Return (X, Y) of the center of cell containing provided text 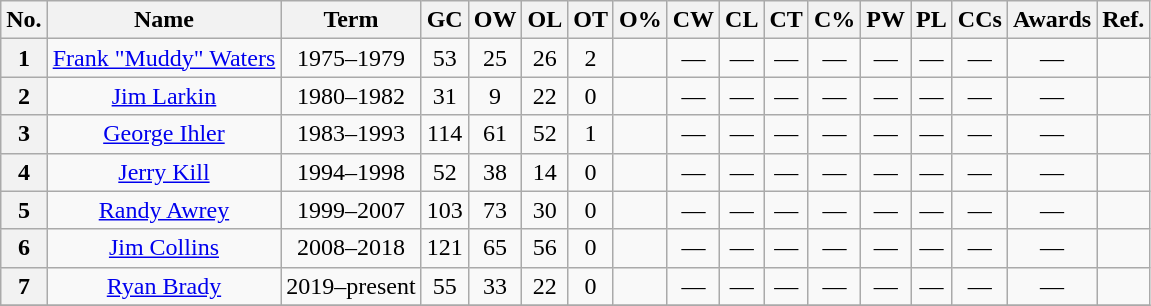
4 (24, 172)
PL (932, 20)
6 (24, 248)
31 (444, 96)
114 (444, 134)
55 (444, 286)
OT (591, 20)
OL (545, 20)
103 (444, 210)
Ryan Brady (164, 286)
Jim Larkin (164, 96)
53 (444, 58)
3 (24, 134)
George Ihler (164, 134)
26 (545, 58)
30 (545, 210)
Ref. (1124, 20)
2008–2018 (351, 248)
CL (742, 20)
1999–2007 (351, 210)
CCs (980, 20)
2019–present (351, 286)
121 (444, 248)
14 (545, 172)
5 (24, 210)
1980–1982 (351, 96)
PW (886, 20)
C% (834, 20)
Randy Awrey (164, 210)
1983–1993 (351, 134)
38 (495, 172)
1975–1979 (351, 58)
7 (24, 286)
56 (545, 248)
Awards (1052, 20)
Jerry Kill (164, 172)
O% (640, 20)
1994–1998 (351, 172)
25 (495, 58)
GC (444, 20)
33 (495, 286)
OW (495, 20)
CW (693, 20)
65 (495, 248)
Term (351, 20)
Frank "Muddy" Waters (164, 58)
CT (786, 20)
61 (495, 134)
Jim Collins (164, 248)
No. (24, 20)
73 (495, 210)
9 (495, 96)
Name (164, 20)
